Output the [X, Y] coordinate of the center of the cell containing the given text.  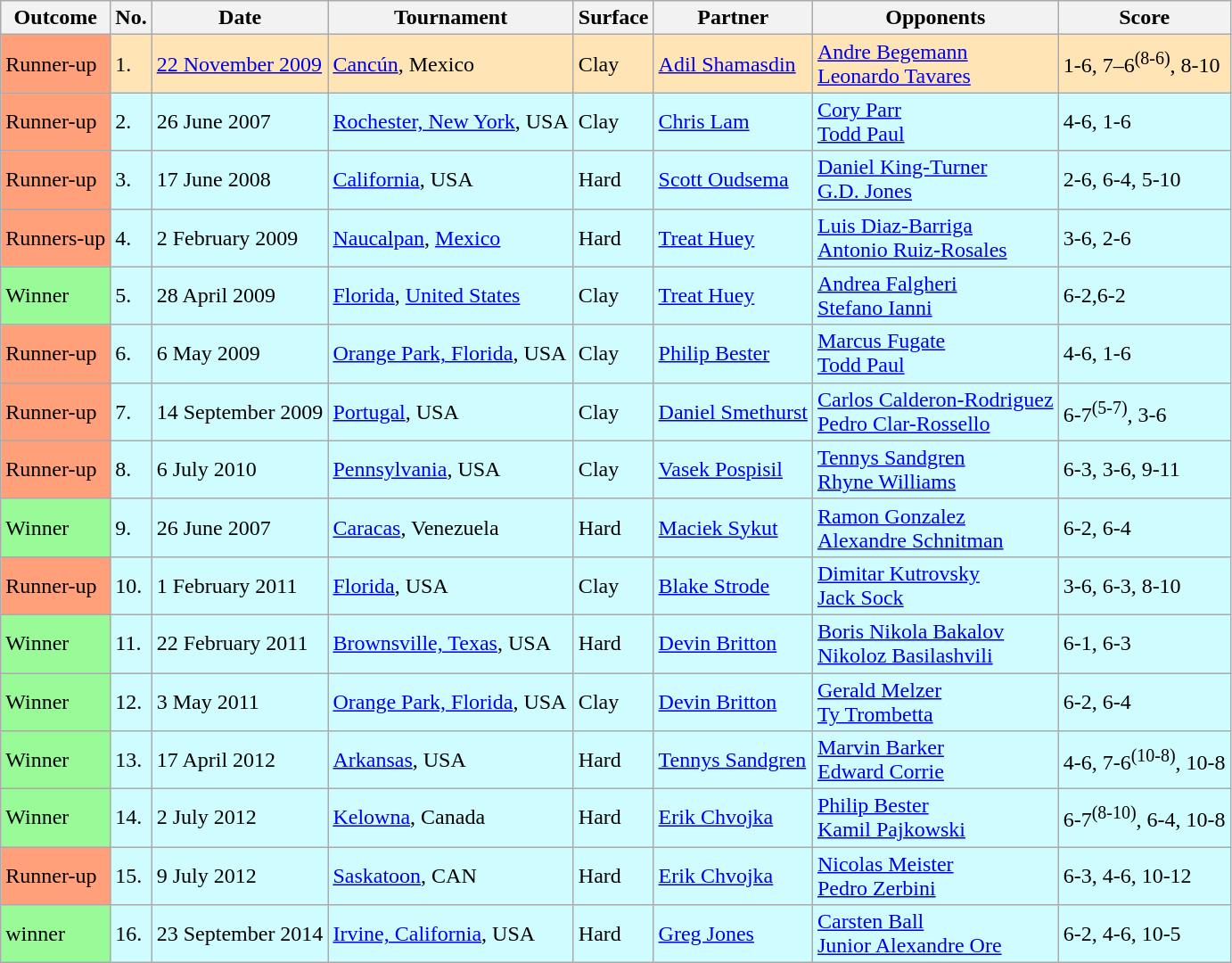
6 July 2010 [240, 469]
Andre Begemann Leonardo Tavares [935, 64]
Marvin Barker Edward Corrie [935, 760]
1 February 2011 [240, 585]
3 May 2011 [240, 701]
Score [1145, 18]
Boris Nikola Bakalov Nikoloz Basilashvili [935, 644]
1-6, 7–6(8-6), 8-10 [1145, 64]
9. [131, 528]
23 September 2014 [240, 934]
2 February 2009 [240, 237]
Arkansas, USA [451, 760]
12. [131, 701]
Adil Shamasdin [733, 64]
3-6, 6-3, 8-10 [1145, 585]
1. [131, 64]
Tennys Sandgren Rhyne Williams [935, 469]
16. [131, 934]
6-3, 4-6, 10-12 [1145, 876]
Ramon Gonzalez Alexandre Schnitman [935, 528]
9 July 2012 [240, 876]
2-6, 6-4, 5-10 [1145, 180]
California, USA [451, 180]
Vasek Pospisil [733, 469]
Carsten Ball Junior Alexandre Ore [935, 934]
Marcus Fugate Todd Paul [935, 353]
14. [131, 819]
Saskatoon, CAN [451, 876]
5. [131, 296]
Cancún, Mexico [451, 64]
28 April 2009 [240, 296]
6 May 2009 [240, 353]
6-2,6-2 [1145, 296]
Irvine, California, USA [451, 934]
6-2, 4-6, 10-5 [1145, 934]
Dimitar Kutrovsky Jack Sock [935, 585]
Florida, United States [451, 296]
winner [55, 934]
Cory Parr Todd Paul [935, 121]
6-3, 3-6, 9-11 [1145, 469]
Nicolas Meister Pedro Zerbini [935, 876]
Gerald Melzer Ty Trombetta [935, 701]
17 April 2012 [240, 760]
Carlos Calderon-Rodriguez Pedro Clar-Rossello [935, 412]
Pennsylvania, USA [451, 469]
Naucalpan, Mexico [451, 237]
Luis Diaz-Barriga Antonio Ruiz-Rosales [935, 237]
17 June 2008 [240, 180]
7. [131, 412]
2 July 2012 [240, 819]
11. [131, 644]
Tennys Sandgren [733, 760]
Portugal, USA [451, 412]
13. [131, 760]
No. [131, 18]
6-7(8-10), 6-4, 10-8 [1145, 819]
Caracas, Venezuela [451, 528]
Brownsville, Texas, USA [451, 644]
2. [131, 121]
8. [131, 469]
4. [131, 237]
Rochester, New York, USA [451, 121]
6-7(5-7), 3-6 [1145, 412]
6. [131, 353]
10. [131, 585]
Opponents [935, 18]
3-6, 2-6 [1145, 237]
Surface [613, 18]
Daniel Smethurst [733, 412]
15. [131, 876]
Tournament [451, 18]
6-1, 6-3 [1145, 644]
Partner [733, 18]
Maciek Sykut [733, 528]
14 September 2009 [240, 412]
4-6, 7-6(10-8), 10-8 [1145, 760]
Blake Strode [733, 585]
Date [240, 18]
Outcome [55, 18]
Greg Jones [733, 934]
22 February 2011 [240, 644]
Andrea Falgheri Stefano Ianni [935, 296]
3. [131, 180]
Runners-up [55, 237]
Scott Oudsema [733, 180]
Florida, USA [451, 585]
Philip Bester Kamil Pajkowski [935, 819]
Philip Bester [733, 353]
22 November 2009 [240, 64]
Kelowna, Canada [451, 819]
Chris Lam [733, 121]
Daniel King-Turner G.D. Jones [935, 180]
